Output the (x, y) coordinate of the center of the cell containing the given text.  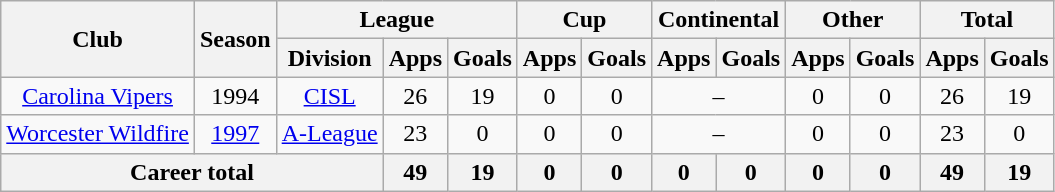
Total (987, 20)
1997 (235, 134)
Carolina Vipers (98, 96)
Cup (584, 20)
CISL (330, 96)
Club (98, 39)
League (396, 20)
Continental (719, 20)
Other (853, 20)
Worcester Wildfire (98, 134)
Season (235, 39)
Career total (192, 172)
A-League (330, 134)
Division (330, 58)
1994 (235, 96)
